From the cell containing the given text, extract its center point as (X, Y) coordinate. 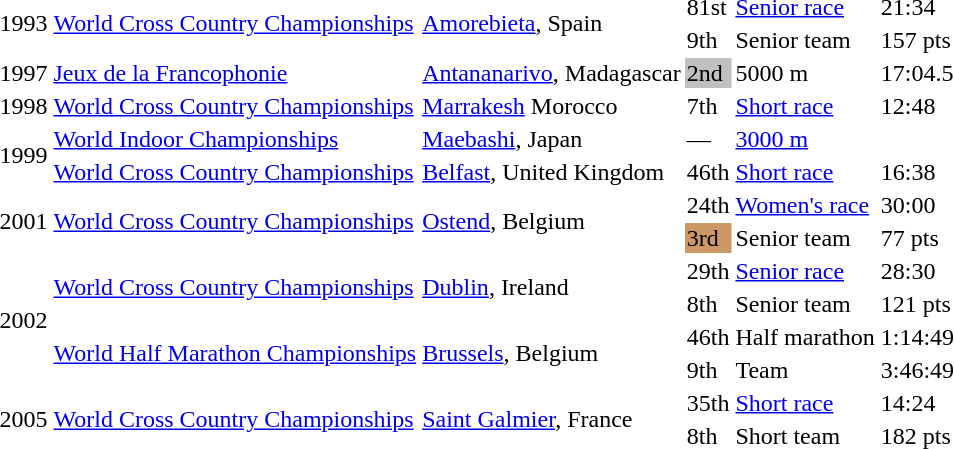
5000 m (805, 73)
Women's race (805, 205)
35th (708, 403)
Marrakesh Morocco (552, 106)
Ostend, Belgium (552, 222)
Antananarivo, Madagascar (552, 73)
World Half Marathon Championships (235, 354)
Jeux de la Francophonie (235, 73)
Brussels, Belgium (552, 354)
8th (708, 304)
24th (708, 205)
Team (805, 370)
Half marathon (805, 337)
World Indoor Championships (235, 139)
Dublin, Ireland (552, 288)
29th (708, 271)
Senior race (805, 271)
2nd (708, 73)
Belfast, United Kingdom (552, 172)
7th (708, 106)
3rd (708, 238)
Maebashi, Japan (552, 139)
3000 m (805, 139)
— (708, 139)
